Detect which cell encompasses the target text, then output its (X, Y) center coordinate. 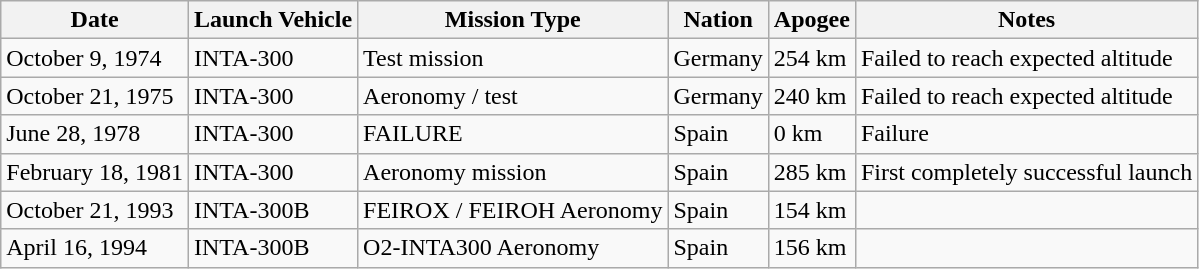
Test mission (513, 58)
Apogee (812, 20)
156 km (812, 248)
254 km (812, 58)
154 km (812, 210)
April 16, 1994 (95, 248)
Date (95, 20)
February 18, 1981 (95, 172)
October 9, 1974 (95, 58)
October 21, 1993 (95, 210)
Mission Type (513, 20)
Nation (718, 20)
Launch Vehicle (272, 20)
240 km (812, 96)
Aeronomy mission (513, 172)
O2-INTA300 Aeronomy (513, 248)
First completely successful launch (1026, 172)
Failure (1026, 134)
Notes (1026, 20)
Aeronomy / test (513, 96)
FEIROX / FEIROH Aeronomy (513, 210)
0 km (812, 134)
October 21, 1975 (95, 96)
285 km (812, 172)
FAILURE (513, 134)
June 28, 1978 (95, 134)
